Pinpoint the cell where the given text exists, returning its [X, Y] midpoint coordinate. 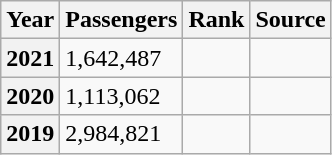
Source [290, 20]
2019 [30, 134]
Passengers [122, 20]
Rank [216, 20]
Year [30, 20]
2,984,821 [122, 134]
2021 [30, 58]
1,642,487 [122, 58]
1,113,062 [122, 96]
2020 [30, 96]
